From the cell containing the given text, extract its center point as (X, Y) coordinate. 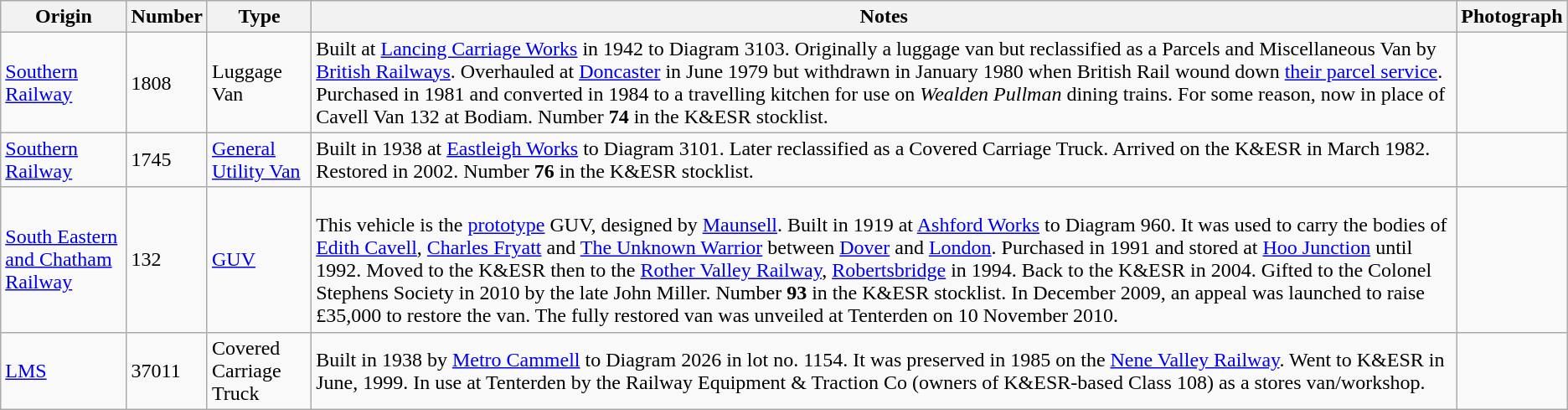
Number (167, 17)
GUV (259, 260)
General Utility Van (259, 159)
1745 (167, 159)
Photograph (1512, 17)
Luggage Van (259, 82)
South Eastern and Chatham Railway (64, 260)
132 (167, 260)
Origin (64, 17)
37011 (167, 371)
Covered Carriage Truck (259, 371)
Type (259, 17)
Notes (885, 17)
LMS (64, 371)
1808 (167, 82)
